Find where the given text appears and provide that cell's center as [X, Y] coordinate. 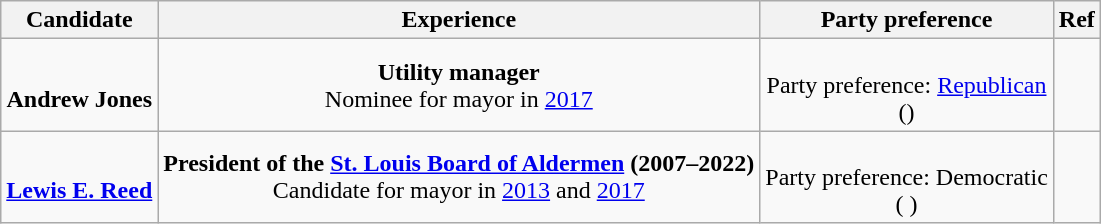
Party preference [907, 20]
Experience [459, 20]
Andrew Jones [80, 85]
Candidate [80, 20]
Ref [1076, 20]
Party preference: Democratic( ) [907, 177]
President of the St. Louis Board of Aldermen (2007–2022)Candidate for mayor in 2013 and 2017 [459, 177]
Party preference: Republican() [907, 85]
Lewis E. Reed [80, 177]
Utility managerNominee for mayor in 2017 [459, 85]
